From the cell containing the given text, extract its center point as [x, y] coordinate. 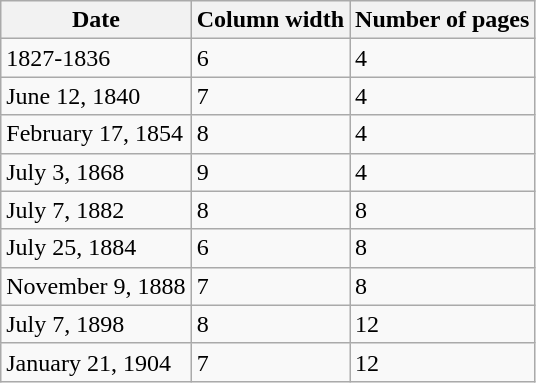
June 12, 1840 [96, 96]
January 21, 1904 [96, 362]
February 17, 1854 [96, 134]
Date [96, 20]
July 7, 1898 [96, 324]
November 9, 1888 [96, 286]
July 3, 1868 [96, 172]
9 [270, 172]
Number of pages [442, 20]
1827-1836 [96, 58]
Column width [270, 20]
July 7, 1882 [96, 210]
July 25, 1884 [96, 248]
